Extract the [X, Y] coordinate from the center of the cell holding the provided text.  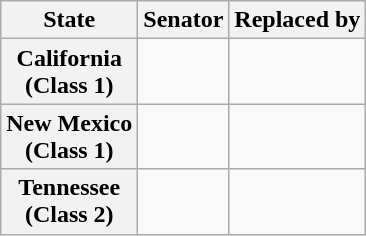
Senator [184, 20]
State [70, 20]
California(Class 1) [70, 72]
Tennessee(Class 2) [70, 202]
New Mexico(Class 1) [70, 136]
Replaced by [298, 20]
